Return (x, y) of the center of cell containing provided text 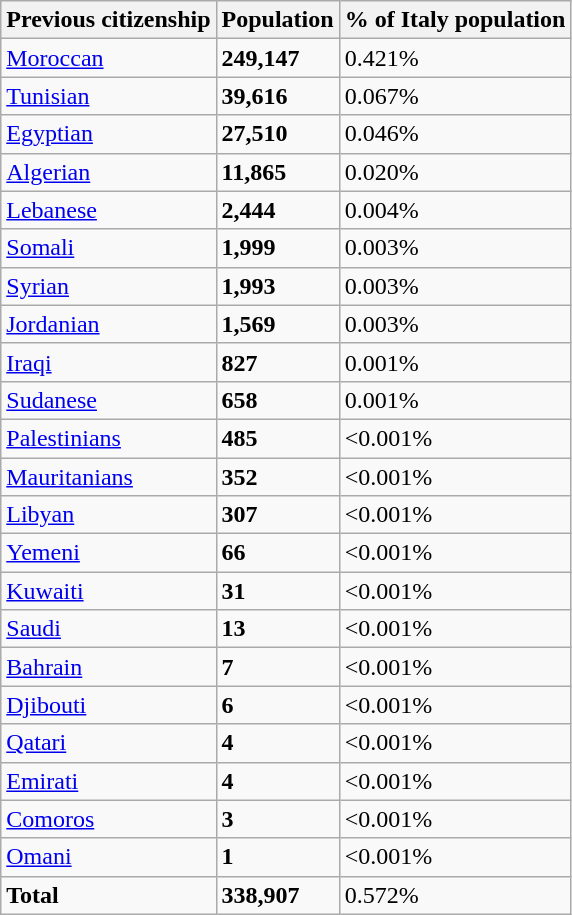
Moroccan (108, 58)
1,999 (278, 248)
Lebanese (108, 210)
13 (278, 629)
Libyan (108, 515)
Qatari (108, 743)
Iraqi (108, 362)
Algerian (108, 172)
0.067% (455, 96)
0.004% (455, 210)
% of Italy population (455, 20)
Mauritanians (108, 477)
Palestinians (108, 438)
1 (278, 857)
Somali (108, 248)
338,907 (278, 895)
Previous citizenship (108, 20)
Sudanese (108, 400)
827 (278, 362)
Tunisian (108, 96)
Total (108, 895)
0.020% (455, 172)
1,993 (278, 286)
6 (278, 705)
Kuwaiti (108, 591)
0.421% (455, 58)
Egyptian (108, 134)
Yemeni (108, 553)
Omani (108, 857)
0.046% (455, 134)
2,444 (278, 210)
Saudi (108, 629)
66 (278, 553)
Bahrain (108, 667)
Emirati (108, 781)
3 (278, 819)
11,865 (278, 172)
27,510 (278, 134)
31 (278, 591)
1,569 (278, 324)
Comoros (108, 819)
352 (278, 477)
39,616 (278, 96)
307 (278, 515)
7 (278, 667)
249,147 (278, 58)
Syrian (108, 286)
485 (278, 438)
Jordanian (108, 324)
Djibouti (108, 705)
Population (278, 20)
658 (278, 400)
0.572% (455, 895)
